Provide the [X, Y] coordinate of the cell's center where the given text is located.  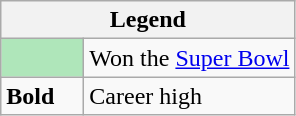
Won the Super Bowl [190, 58]
Bold [42, 96]
Legend [148, 20]
Career high [190, 96]
